For the text-containing cell, return its midpoint in (x, y) coordinate format. 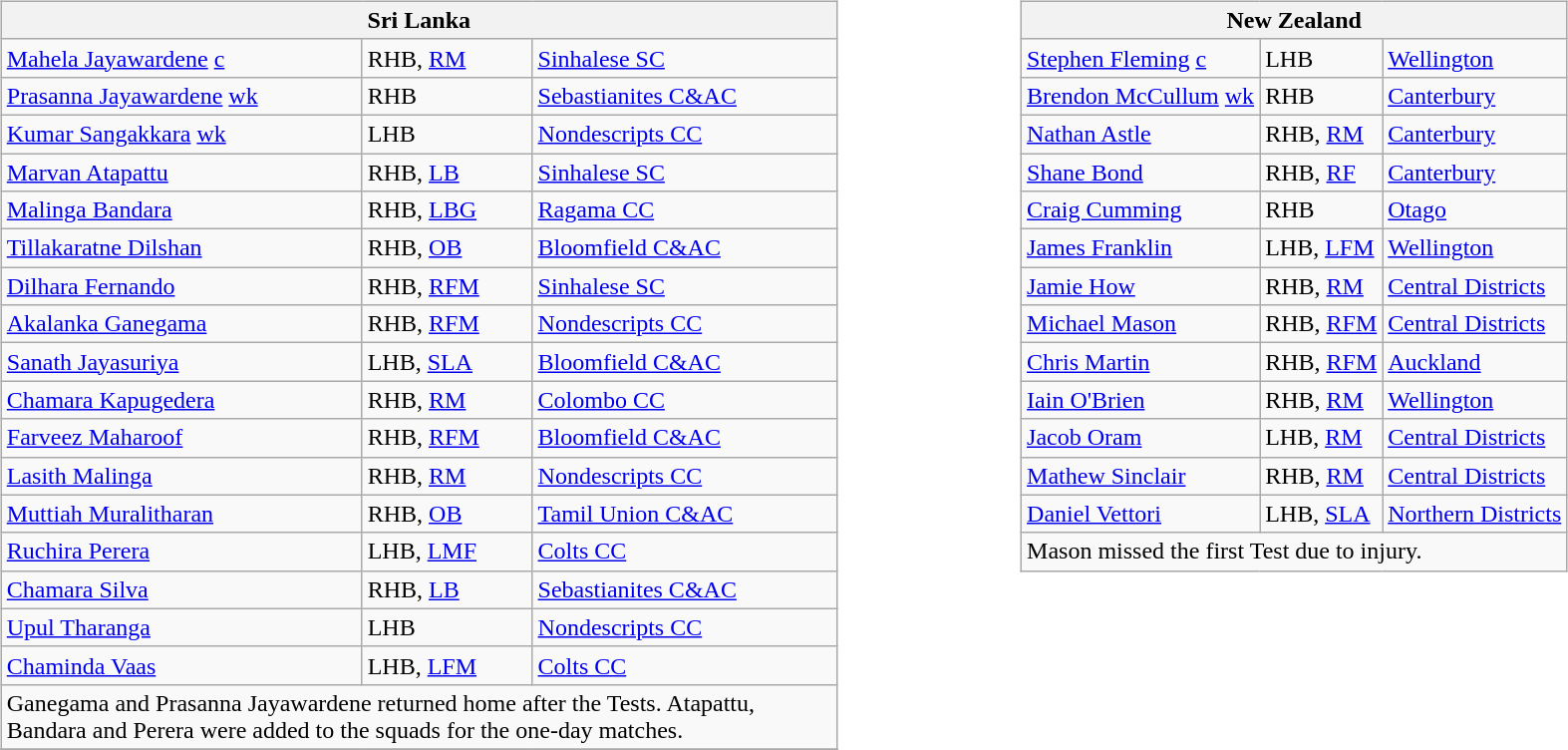
Colombo CC (684, 400)
RHB, LBG (447, 210)
Akalanka Ganegama (181, 324)
Mathew Sinclair (1140, 476)
Marvan Atapattu (181, 173)
James Franklin (1140, 248)
Jacob Oram (1140, 438)
Upul Tharanga (181, 627)
Muttiah Muralitharan (181, 514)
Auckland (1475, 362)
Otago (1475, 210)
Mahela Jayawardene c (181, 58)
Chaminda Vaas (181, 665)
RHB, RF (1322, 173)
Craig Cumming (1140, 210)
Lasith Malinga (181, 476)
Ganegama and Prasanna Jayawardene returned home after the Tests. Atapattu, Bandara and Perera were added to the squads for the one-day matches. (419, 716)
Iain O'Brien (1140, 400)
New Zealand (1294, 20)
Daniel Vettori (1140, 514)
Jamie How (1140, 286)
Chamara Kapugedera (181, 400)
Sri Lanka (419, 20)
Sanath Jayasuriya (181, 362)
Prasanna Jayawardene wk (181, 96)
Farveez Maharoof (181, 438)
Malinga Bandara (181, 210)
Chamara Silva (181, 589)
Tillakaratne Dilshan (181, 248)
LHB, LMF (447, 552)
Ragama CC (684, 210)
Brendon McCullum wk (1140, 96)
Dilhara Fernando (181, 286)
LHB, RM (1322, 438)
Stephen Fleming c (1140, 58)
Shane Bond (1140, 173)
Michael Mason (1140, 324)
Chris Martin (1140, 362)
Tamil Union C&AC (684, 514)
Kumar Sangakkara wk (181, 134)
Ruchira Perera (181, 552)
Nathan Astle (1140, 134)
Mason missed the first Test due to injury. (1294, 552)
Northern Districts (1475, 514)
